Extract the (X, Y) coordinate from the center of the cell holding the provided text.  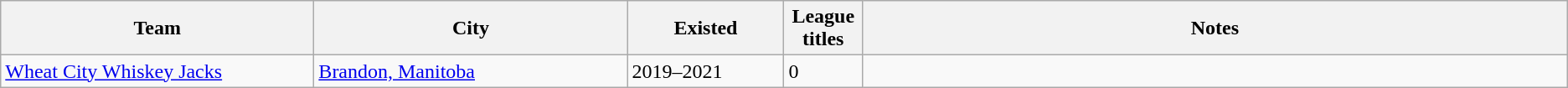
Team (157, 28)
League titles (823, 28)
Existed (705, 28)
Notes (1215, 28)
0 (823, 71)
Wheat City Whiskey Jacks (157, 71)
City (471, 28)
2019–2021 (705, 71)
Brandon, Manitoba (471, 71)
